Scan for the cell matching the given text and deliver its [x, y] coordinate at center. 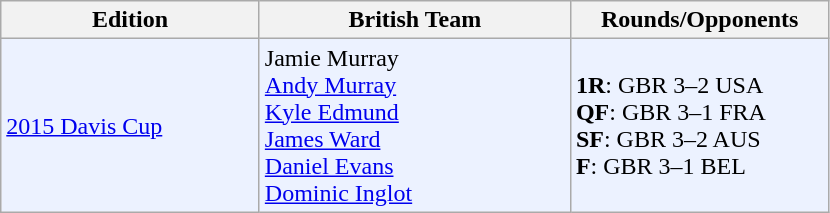
Rounds/Opponents [700, 20]
British Team [414, 20]
1R: GBR 3–2 USA QF: GBR 3–1 FRASF: GBR 3–2 AUS F: GBR 3–1 BEL [700, 126]
2015 Davis Cup [130, 126]
Edition [130, 20]
Jamie MurrayAndy MurrayKyle EdmundJames WardDaniel EvansDominic Inglot [414, 126]
